Capture the cell that displays the provided text and extract its [X, Y] central coordinate. 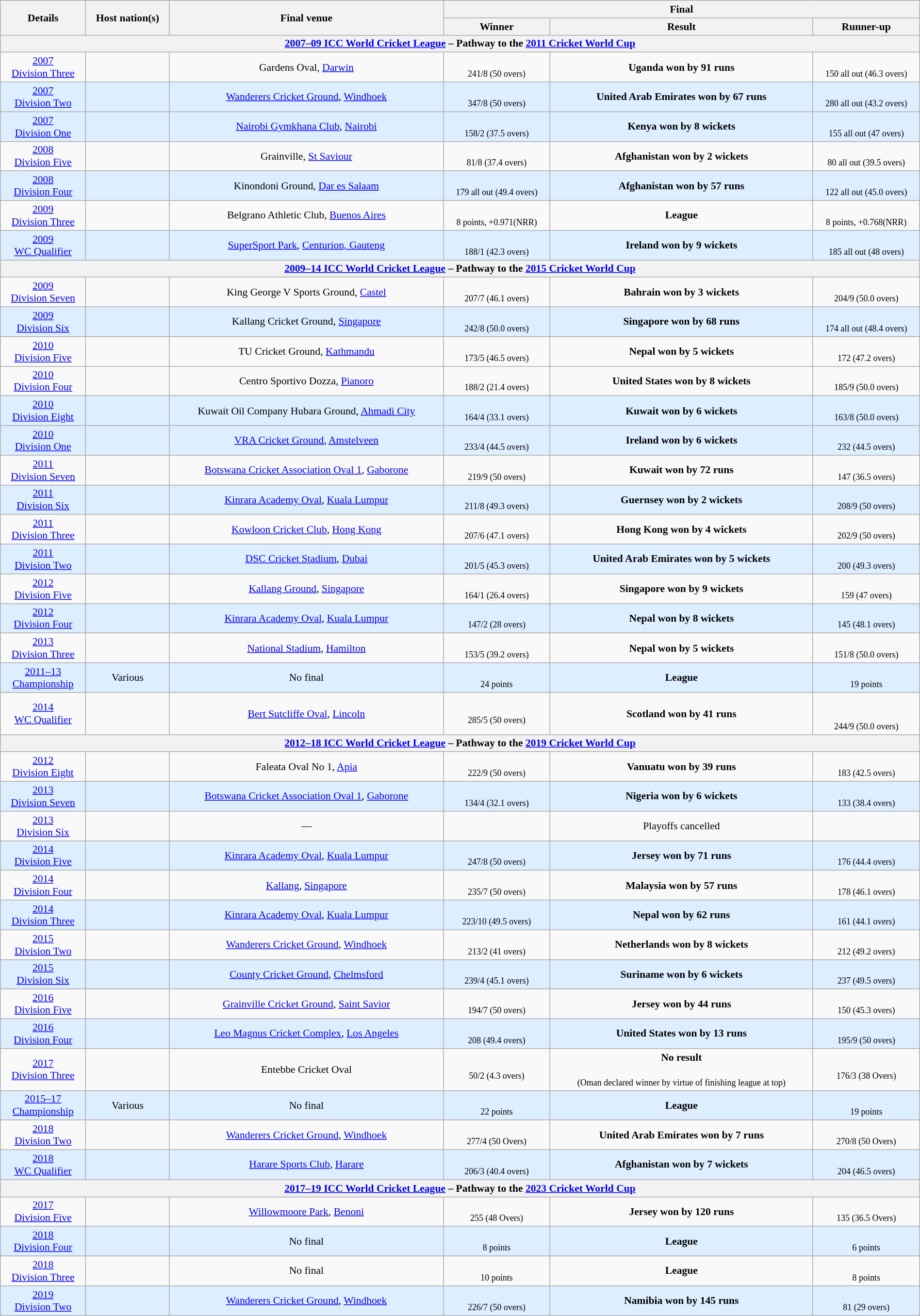
Kenya won by 8 wickets [682, 126]
No result(Oman declared winner by virtue of finishing league at top) [682, 1069]
2012Division Five [43, 589]
8 points, +0.971(NRR) [497, 215]
202/9 (50 overs) [866, 530]
— [306, 826]
183 (42.5 overs) [866, 767]
Willowmoore Park, Benoni [306, 1211]
2014Division Five [43, 856]
188/1 (42.3 overs) [497, 246]
2016Division Four [43, 1034]
Nairobi Gymkhana Club, Nairobi [306, 126]
Singapore won by 68 runs [682, 322]
2013Division Seven [43, 797]
2013Division Six [43, 826]
Final [682, 9]
2012Division Eight [43, 767]
2010Division Four [43, 381]
Gardens Oval, Darwin [306, 67]
207/6 (47.1 overs) [497, 530]
Kinondoni Ground, Dar es Salaam [306, 186]
2009–14 ICC World Cricket League – Pathway to the 2015 Cricket World Cup [460, 269]
147/2 (28 overs) [497, 618]
158/2 (37.5 overs) [497, 126]
2017Division Five [43, 1211]
2008Division Five [43, 156]
159 (47 overs) [866, 589]
200 (49.3 overs) [866, 559]
United Arab Emirates won by 5 wickets [682, 559]
188/2 (21.4 overs) [497, 381]
122 all out (45.0 overs) [866, 186]
164/1 (26.4 overs) [497, 589]
Entebbe Cricket Oval [306, 1069]
2012–18 ICC World Cricket League – Pathway to the 2019 Cricket World Cup [460, 743]
Bahrain won by 3 wickets [682, 292]
Guernsey won by 2 wickets [682, 500]
204/9 (50.0 overs) [866, 292]
80 all out (39.5 overs) [866, 156]
241/8 (50 overs) [497, 67]
2009Division Three [43, 215]
280 all out (43.2 overs) [866, 97]
Suriname won by 6 wickets [682, 974]
22 points [497, 1105]
2017Division Three [43, 1069]
235/7 (50 overs) [497, 885]
Final venue [306, 17]
Jersey won by 44 runs [682, 1004]
Kallang Cricket Ground, Singapore [306, 322]
2007–09 ICC World Cricket League – Pathway to the 2011 Cricket World Cup [460, 44]
219/9 (50 overs) [497, 470]
153/5 (39.2 overs) [497, 648]
Grainville, St Saviour [306, 156]
2014Division Four [43, 885]
2016Division Five [43, 1004]
Grainville Cricket Ground, Saint Savior [306, 1004]
2011–13Championship [43, 677]
223/10 (49.5 overs) [497, 915]
2010Division One [43, 441]
8 points, +0.768(NRR) [866, 215]
Malaysia won by 57 runs [682, 885]
2011Division Two [43, 559]
194/7 (50 overs) [497, 1004]
226/7 (50 overs) [497, 1300]
County Cricket Ground, Chelmsford [306, 974]
Netherlands won by 8 wickets [682, 944]
Runner-up [866, 27]
Faleata Oval No 1, Apia [306, 767]
2007Division Two [43, 97]
2017–19 ICC World Cricket League – Pathway to the 2023 Cricket World Cup [460, 1188]
211/8 (49.3 overs) [497, 500]
United States won by 13 runs [682, 1034]
Namibia won by 145 runs [682, 1300]
213/2 (41 overs) [497, 944]
207/7 (46.1 overs) [497, 292]
151/8 (50.0 overs) [866, 648]
Scotland won by 41 runs [682, 713]
2010Division Eight [43, 411]
TU Cricket Ground, Kathmandu [306, 351]
Afghanistan won by 2 wickets [682, 156]
6 points [866, 1241]
Centro Sportivo Dozza, Pianoro [306, 381]
Kuwait won by 6 wickets [682, 411]
133 (38.4 overs) [866, 797]
208/9 (50 overs) [866, 500]
50/2 (4.3 overs) [497, 1069]
Afghanistan won by 57 runs [682, 186]
347/8 (50 overs) [497, 97]
Jersey won by 120 runs [682, 1211]
2019Division Two [43, 1300]
277/4 (50 Overs) [497, 1135]
Winner [497, 27]
239/4 (45.1 overs) [497, 974]
Uganda won by 91 runs [682, 67]
2009Division Seven [43, 292]
Kuwait won by 72 runs [682, 470]
173/5 (46.5 overs) [497, 351]
2007Division One [43, 126]
195/9 (50 overs) [866, 1034]
204 (46.5 overs) [866, 1165]
Leo Magnus Cricket Complex, Los Angeles [306, 1034]
King George V Sports Ground, Castel [306, 292]
155 all out (47 overs) [866, 126]
2007Division Three [43, 67]
VRA Cricket Ground, Amstelveen [306, 441]
Ireland won by 6 wickets [682, 441]
145 (48.1 overs) [866, 618]
81/8 (37.4 overs) [497, 156]
Kallang, Singapore [306, 885]
DSC Cricket Stadium, Dubai [306, 559]
Details [43, 17]
163/8 (50.0 overs) [866, 411]
176/3 (38 Overs) [866, 1069]
81 (29 overs) [866, 1300]
2010Division Five [43, 351]
Playoffs cancelled [682, 826]
Kowloon Cricket Club, Hong Kong [306, 530]
285/5 (50 overs) [497, 713]
135 (36.5 Overs) [866, 1211]
2014Division Three [43, 915]
185/9 (50.0 overs) [866, 381]
247/8 (50 overs) [497, 856]
United Arab Emirates won by 67 runs [682, 97]
Kallang Ground, Singapore [306, 589]
Nepal won by 62 runs [682, 915]
Jersey won by 71 runs [682, 856]
2015–17Championship [43, 1105]
Belgrano Athletic Club, Buenos Aires [306, 215]
2011Division Three [43, 530]
Ireland won by 9 wickets [682, 246]
2009WC Qualifier [43, 246]
206/3 (40.4 overs) [497, 1165]
208 (49.4 overs) [497, 1034]
SuperSport Park, Centurion, Gauteng [306, 246]
233/4 (44.5 overs) [497, 441]
255 (48 Overs) [497, 1211]
Result [682, 27]
2008Division Four [43, 186]
2011Division Six [43, 500]
Vanuatu won by 39 runs [682, 767]
237 (49.5 overs) [866, 974]
185 all out (48 overs) [866, 246]
Nepal won by 8 wickets [682, 618]
Kuwait Oil Company Hubara Ground, Ahmadi City [306, 411]
179 all out (49.4 overs) [497, 186]
270/8 (50 Overs) [866, 1135]
178 (46.1 overs) [866, 885]
Singapore won by 9 wickets [682, 589]
174 all out (48.4 overs) [866, 322]
Afghanistan won by 7 wickets [682, 1165]
2018WC Qualifier [43, 1165]
232 (44.5 overs) [866, 441]
2018Division Two [43, 1135]
United States won by 8 wickets [682, 381]
2011Division Seven [43, 470]
150 (45.3 overs) [866, 1004]
212 (49.2 overs) [866, 944]
Hong Kong won by 4 wickets [682, 530]
2013Division Three [43, 648]
176 (44.4 overs) [866, 856]
161 (44.1 overs) [866, 915]
Bert Sutcliffe Oval, Lincoln [306, 713]
147 (36.5 overs) [866, 470]
172 (47.2 overs) [866, 351]
2018Division Four [43, 1241]
201/5 (45.3 overs) [497, 559]
2015Division Two [43, 944]
2018Division Three [43, 1271]
2012Division Four [43, 618]
Nigeria won by 6 wickets [682, 797]
Harare Sports Club, Harare [306, 1165]
2015Division Six [43, 974]
United Arab Emirates won by 7 runs [682, 1135]
164/4 (33.1 overs) [497, 411]
150 all out (46.3 overs) [866, 67]
2009Division Six [43, 322]
134/4 (32.1 overs) [497, 797]
242/8 (50.0 overs) [497, 322]
222/9 (50 overs) [497, 767]
24 points [497, 677]
National Stadium, Hamilton [306, 648]
244/9 (50.0 overs) [866, 713]
2014WC Qualifier [43, 713]
Host nation(s) [127, 17]
10 points [497, 1271]
